Provide the (X, Y) coordinate of the cell's center where the given text is located.  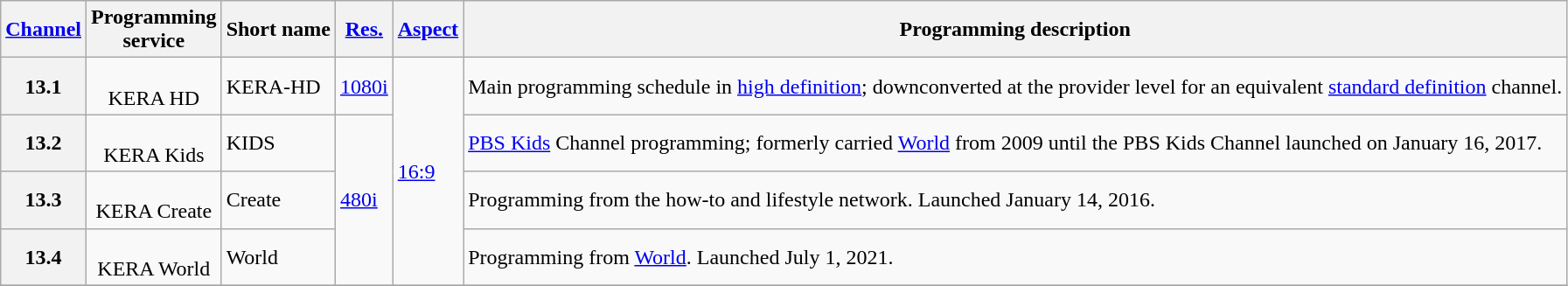
KERA-HD (278, 86)
13.1 (44, 86)
KIDS (278, 143)
13.4 (44, 257)
Main programming schedule in high definition; downconverted at the provider level for an equivalent standard definition channel. (1015, 86)
Aspect (428, 30)
Programmingservice (154, 30)
KERA HD (154, 86)
13.3 (44, 199)
Channel (44, 30)
Programming description (1015, 30)
13.2 (44, 143)
480i (365, 199)
Programming from the how-to and lifestyle network. Launched January 14, 2016. (1015, 199)
Programming from World. Launched July 1, 2021. (1015, 257)
16:9 (428, 171)
1080i (365, 86)
KERA Create (154, 199)
KERA Kids (154, 143)
World (278, 257)
Short name (278, 30)
PBS Kids Channel programming; formerly carried World from 2009 until the PBS Kids Channel launched on January 16, 2017. (1015, 143)
KERA World (154, 257)
Res. (365, 30)
Create (278, 199)
